From the cell containing the given text, extract its center point as (x, y) coordinate. 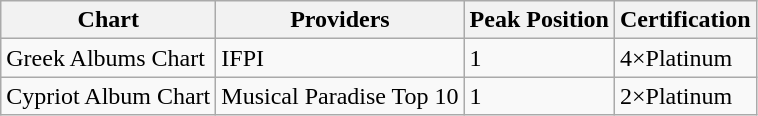
Providers (340, 20)
Peak Position (539, 20)
Musical Paradise Top 10 (340, 96)
2×Platinum (685, 96)
Greek Albums Chart (108, 58)
Chart (108, 20)
4×Platinum (685, 58)
IFPI (340, 58)
Certification (685, 20)
Cypriot Album Chart (108, 96)
